Detect which cell encompasses the target text, then output its (x, y) center coordinate. 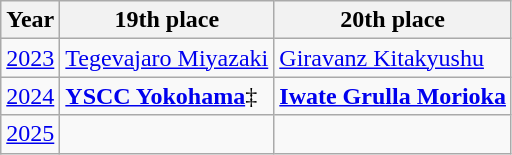
YSCC Yokohama‡ (167, 96)
Iwate Grulla Morioka (393, 96)
Tegevajaro Miyazaki (167, 58)
2023 (30, 58)
2025 (30, 134)
2024 (30, 96)
Giravanz Kitakyushu (393, 58)
Year (30, 20)
19th place (167, 20)
20th place (393, 20)
